Search for the cell housing the specified text and yield its [x, y] center coordinate. 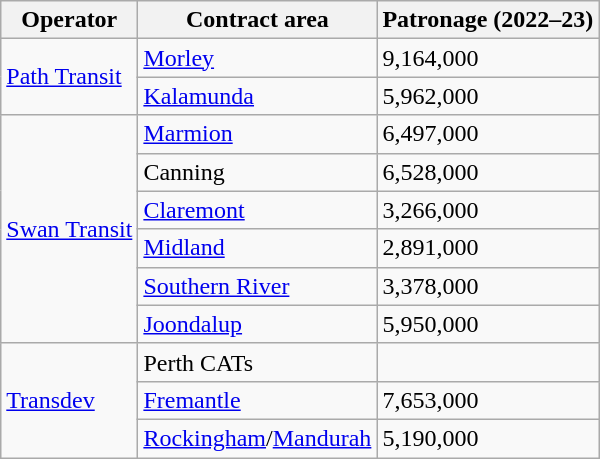
6,497,000 [488, 134]
Claremont [258, 210]
Perth CATs [258, 362]
Operator [70, 20]
5,962,000 [488, 96]
2,891,000 [488, 248]
Southern River [258, 286]
9,164,000 [488, 58]
Midland [258, 248]
7,653,000 [488, 400]
Contract area [258, 20]
Transdev [70, 400]
Swan Transit [70, 229]
Kalamunda [258, 96]
Joondalup [258, 324]
5,950,000 [488, 324]
Marmion [258, 134]
Patronage (2022–23) [488, 20]
Morley [258, 58]
5,190,000 [488, 438]
Rockingham/Mandurah [258, 438]
Path Transit [70, 77]
3,266,000 [488, 210]
Fremantle [258, 400]
3,378,000 [488, 286]
Canning [258, 172]
6,528,000 [488, 172]
